Provide the [x, y] coordinate of the cell's center where the given text is located.  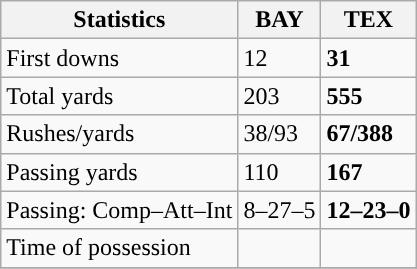
Statistics [120, 20]
Time of possession [120, 248]
Total yards [120, 96]
38/93 [280, 134]
TEX [368, 20]
555 [368, 96]
12–23–0 [368, 210]
BAY [280, 20]
First downs [120, 58]
Passing yards [120, 172]
203 [280, 96]
167 [368, 172]
8–27–5 [280, 210]
Rushes/yards [120, 134]
Passing: Comp–Att–Int [120, 210]
31 [368, 58]
67/388 [368, 134]
110 [280, 172]
12 [280, 58]
